Find where the given text appears and provide that cell's center as (x, y) coordinate. 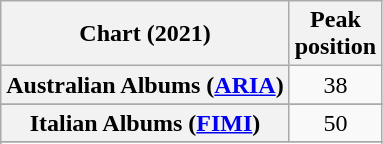
Peakposition (335, 34)
38 (335, 85)
Italian Albums (FIMI) (145, 123)
50 (335, 123)
Australian Albums (ARIA) (145, 85)
Chart (2021) (145, 34)
